Return (x, y) of the center of cell containing provided text 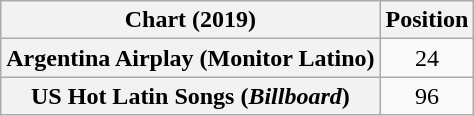
Chart (2019) (190, 20)
Argentina Airplay (Monitor Latino) (190, 58)
24 (427, 58)
Position (427, 20)
US Hot Latin Songs (Billboard) (190, 96)
96 (427, 96)
